Detect which cell encompasses the target text, then output its [X, Y] center coordinate. 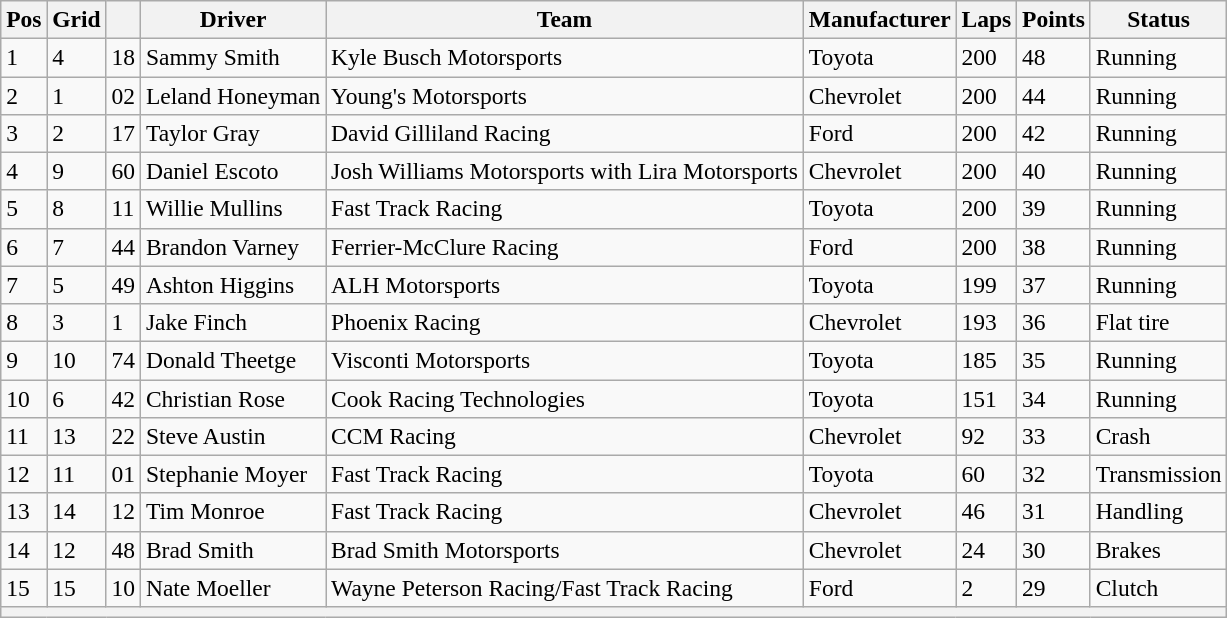
Handling [1158, 512]
Points [1054, 19]
Pos [24, 19]
Wayne Peterson Racing/Fast Track Racing [565, 588]
193 [986, 322]
22 [123, 436]
Stephanie Moyer [232, 474]
CCM Racing [565, 436]
Driver [232, 19]
Josh Williams Motorsports with Lira Motorsports [565, 171]
Daniel Escoto [232, 171]
01 [123, 474]
37 [1054, 285]
40 [1054, 171]
Leland Honeyman [232, 95]
33 [1054, 436]
Brad Smith Motorsports [565, 550]
Team [565, 19]
Flat tire [1158, 322]
Tim Monroe [232, 512]
92 [986, 436]
Clutch [1158, 588]
Phoenix Racing [565, 322]
Brad Smith [232, 550]
31 [1054, 512]
151 [986, 398]
46 [986, 512]
Steve Austin [232, 436]
Manufacturer [880, 19]
34 [1054, 398]
49 [123, 285]
Young's Motorsports [565, 95]
ALH Motorsports [565, 285]
Ashton Higgins [232, 285]
Crash [1158, 436]
02 [123, 95]
Grid [76, 19]
17 [123, 133]
18 [123, 57]
Christian Rose [232, 398]
Nate Moeller [232, 588]
29 [1054, 588]
36 [1054, 322]
30 [1054, 550]
David Gilliland Racing [565, 133]
199 [986, 285]
74 [123, 360]
Visconti Motorsports [565, 360]
Donald Theetge [232, 360]
Cook Racing Technologies [565, 398]
39 [1054, 209]
Laps [986, 19]
Brandon Varney [232, 247]
35 [1054, 360]
Willie Mullins [232, 209]
Brakes [1158, 550]
Jake Finch [232, 322]
Sammy Smith [232, 57]
Taylor Gray [232, 133]
32 [1054, 474]
24 [986, 550]
38 [1054, 247]
Ferrier-McClure Racing [565, 247]
185 [986, 360]
Kyle Busch Motorsports [565, 57]
Status [1158, 19]
Transmission [1158, 474]
